Return [x, y] of the center of cell containing provided text 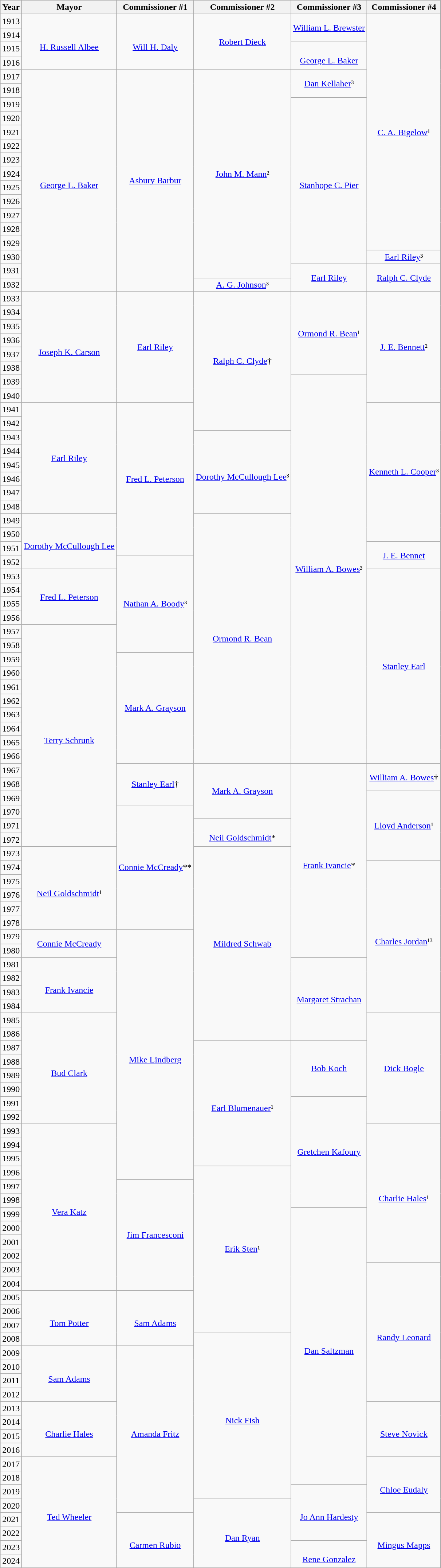
2020 [11, 1506]
Ralph C. Clyde† [243, 361]
Dan Saltzman [329, 1346]
Bud Clark [69, 1068]
Ormond R. Bean [243, 639]
Connie McCready [69, 944]
1921 [11, 132]
1933 [11, 299]
1948 [11, 507]
1992 [11, 1117]
1938 [11, 368]
1935 [11, 326]
Commissioner #4 [403, 7]
1997 [11, 1186]
2019 [11, 1491]
1931 [11, 271]
2016 [11, 1450]
1928 [11, 229]
1953 [11, 576]
1944 [11, 451]
1927 [11, 215]
1936 [11, 340]
Dan Ryan [243, 1533]
2012 [11, 1395]
1914 [11, 35]
Carmen Rubio [155, 1540]
1987 [11, 1048]
Stanley Earl† [155, 784]
Rene Gonzalez [329, 1554]
1965 [11, 742]
Terry Schrunk [69, 736]
1945 [11, 465]
Margaret Strachan [329, 999]
1986 [11, 1034]
Jo Ann Hardesty [329, 1512]
1917 [11, 77]
2021 [11, 1520]
Nick Fish [243, 1416]
2022 [11, 1533]
Erik Sten¹ [243, 1249]
2007 [11, 1325]
H. Russell Albee [69, 42]
1930 [11, 257]
2011 [11, 1381]
1971 [11, 826]
1976 [11, 895]
Lloyd Anderson¹ [403, 826]
William L. Brewster [329, 28]
Robert Dieck [243, 42]
Vera Katz [69, 1207]
Connie McCready** [155, 867]
Asbury Barbur [155, 181]
Ted Wheeler [69, 1512]
1918 [11, 90]
Neil Goldschmidt¹ [69, 888]
Randy Leonard [403, 1332]
1984 [11, 1006]
1990 [11, 1089]
2018 [11, 1478]
J. E. Bennet [403, 555]
1974 [11, 867]
2002 [11, 1256]
1979 [11, 937]
Stanhope C. Pier [329, 181]
1980 [11, 951]
Mike Lindberg [155, 1055]
Nathan A. Boody³ [155, 604]
Commissioner #1 [155, 7]
1923 [11, 160]
1993 [11, 1131]
Charlie Hales¹ [403, 1193]
Earl Riley³ [403, 257]
Ormond R. Bean¹ [329, 333]
1958 [11, 645]
Dick Bogle [403, 1068]
1940 [11, 395]
1954 [11, 590]
Dorothy McCullough Lee [69, 541]
2006 [11, 1311]
1978 [11, 923]
1924 [11, 174]
2010 [11, 1367]
1942 [11, 424]
A. G. Johnson³ [243, 285]
1991 [11, 1103]
2003 [11, 1269]
1951 [11, 548]
Commissioner #2 [243, 7]
1913 [11, 21]
William A. Bowes† [403, 777]
Kenneth L. Cooper³ [403, 472]
Mildred Schwab [243, 944]
Mayor [69, 7]
J. E. Bennett² [403, 347]
1985 [11, 1020]
Frank Ivancie* [329, 860]
2015 [11, 1436]
1967 [11, 770]
1932 [11, 285]
1972 [11, 839]
Joseph K. Carson [69, 347]
2000 [11, 1228]
1975 [11, 881]
1981 [11, 964]
1988 [11, 1062]
1964 [11, 729]
1968 [11, 784]
1919 [11, 104]
Dorothy McCullough Lee³ [243, 472]
Bob Koch [329, 1068]
Neil Goldschmidt* [243, 832]
1943 [11, 437]
1962 [11, 701]
1952 [11, 562]
Chloe Eudaly [403, 1485]
2023 [11, 1547]
Amanda Fritz [155, 1429]
2005 [11, 1298]
1977 [11, 909]
1961 [11, 687]
Steve Novick [403, 1429]
1950 [11, 534]
1947 [11, 493]
1959 [11, 659]
1963 [11, 715]
2024 [11, 1561]
Gretchen Kafoury [329, 1152]
1922 [11, 146]
1998 [11, 1200]
Tom Potter [69, 1318]
1983 [11, 992]
1996 [11, 1173]
William A. Bowes³ [329, 569]
1934 [11, 312]
Ralph C. Clyde [403, 278]
2013 [11, 1408]
Earl Blumenauer¹ [243, 1103]
1949 [11, 520]
Stanley Earl [403, 666]
1937 [11, 354]
1939 [11, 382]
1925 [11, 188]
1966 [11, 756]
Year [11, 7]
Jim Francesconi [155, 1235]
1915 [11, 49]
Charles Jordan¹³ [403, 937]
1920 [11, 118]
Mingus Mapps [403, 1540]
2001 [11, 1242]
2004 [11, 1283]
1946 [11, 479]
1969 [11, 798]
2008 [11, 1339]
Will H. Daly [155, 42]
1999 [11, 1214]
C. A. Bigelow¹ [403, 132]
2009 [11, 1353]
2014 [11, 1422]
Frank Ivancie [69, 985]
1929 [11, 243]
1957 [11, 632]
1995 [11, 1159]
1989 [11, 1076]
Charlie Hales [69, 1429]
2017 [11, 1464]
1994 [11, 1145]
1926 [11, 202]
1916 [11, 63]
Commissioner #3 [329, 7]
1960 [11, 673]
1941 [11, 410]
1955 [11, 604]
Dan Kellaher³ [329, 83]
John M. Mann² [243, 173]
1956 [11, 618]
1970 [11, 812]
1973 [11, 854]
1982 [11, 978]
